Return [X, Y] of the center of cell containing provided text 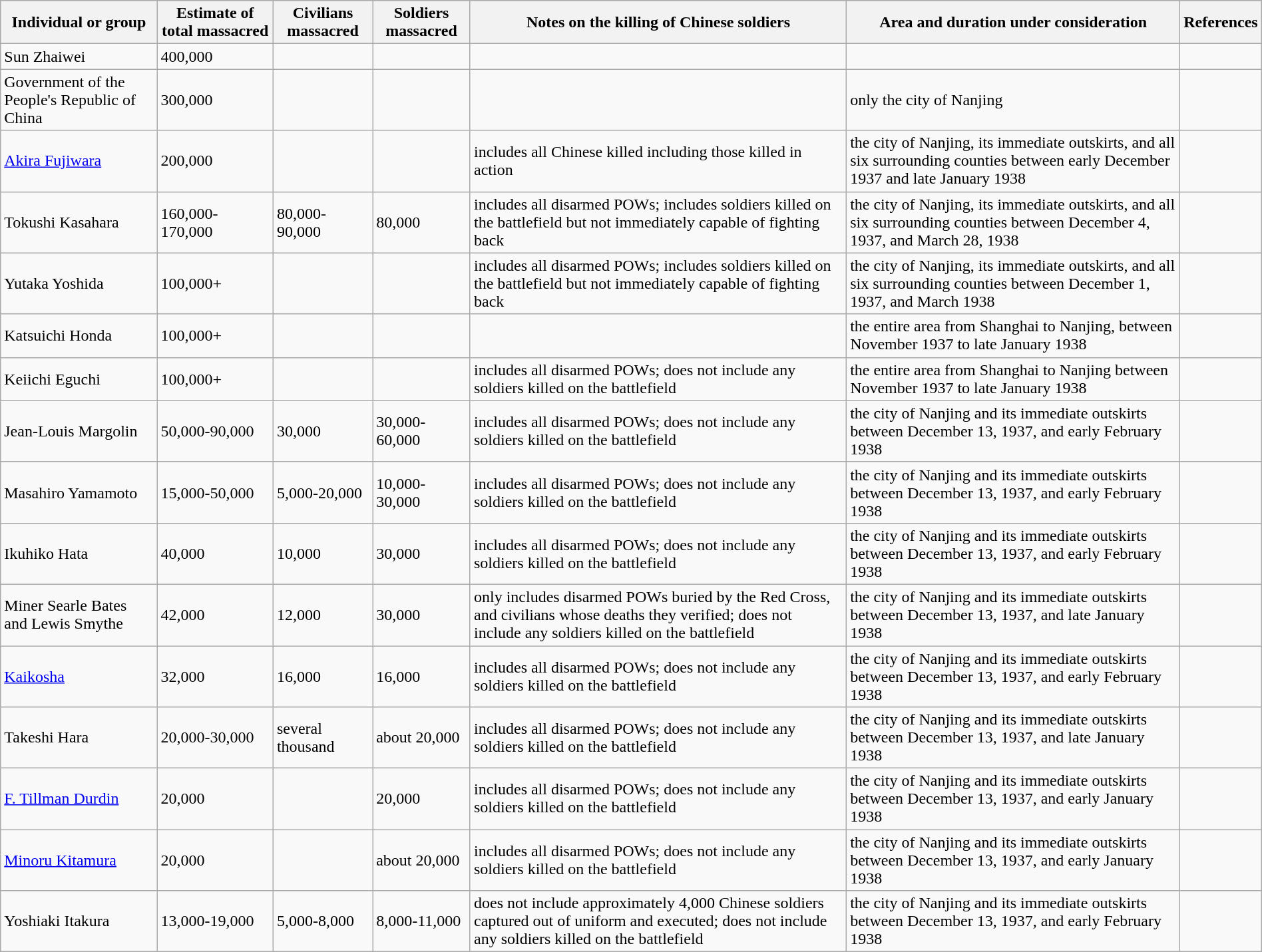
32,000 [215, 676]
Individual or group [79, 23]
Notes on the killing of Chinese soldiers [658, 23]
80,000-90,000 [322, 222]
Government of the People's Republic of China [79, 100]
20,000-30,000 [215, 738]
the city of Nanjing, its immediate outskirts, and all six surrounding counties between early December 1937 and late January 1938 [1013, 161]
10,000-30,000 [422, 492]
the entire area from Shanghai to Nanjing between November 1937 to late January 1938 [1013, 379]
Ikuhiko Hata [79, 554]
the city of Nanjing, its immediate outskirts, and all six surrounding counties between December 4, 1937, and March 28, 1938 [1013, 222]
Masahiro Yamamoto [79, 492]
400,000 [215, 57]
the entire area from Shanghai to Nanjing, between November 1937 to late January 1938 [1013, 335]
Yutaka Yoshida [79, 283]
13,000-19,000 [215, 921]
Estimate of total massacred [215, 23]
30,000-60,000 [422, 431]
80,000 [422, 222]
only the city of Nanjing [1013, 100]
8,000-11,000 [422, 921]
Area and duration under consideration [1013, 23]
Jean-Louis Margolin [79, 431]
Keiichi Eguchi [79, 379]
the city of Nanjing, its immediate outskirts, and all six surrounding counties between December 1, 1937, and March 1938 [1013, 283]
5,000-8,000 [322, 921]
50,000-90,000 [215, 431]
does not include approximately 4,000 Chinese soldiers captured out of uniform and executed; does not include any soldiers killed on the battlefield [658, 921]
Takeshi Hara [79, 738]
F. Tillman Durdin [79, 799]
References [1221, 23]
Tokushi Kasahara [79, 222]
Soldiers massacred [422, 23]
12,000 [322, 615]
160,000-170,000 [215, 222]
40,000 [215, 554]
Yoshiaki Itakura [79, 921]
200,000 [215, 161]
Miner Searle Bates and Lewis Smythe [79, 615]
includes all Chinese killed including those killed in action [658, 161]
10,000 [322, 554]
several thousand [322, 738]
Minoru Kitamura [79, 860]
Sun Zhaiwei [79, 57]
15,000-50,000 [215, 492]
Katsuichi Honda [79, 335]
42,000 [215, 615]
Civilians massacred [322, 23]
300,000 [215, 100]
Kaikosha [79, 676]
5,000-20,000 [322, 492]
Akira Fujiwara [79, 161]
